From the cell containing the given text, extract its center point as (X, Y) coordinate. 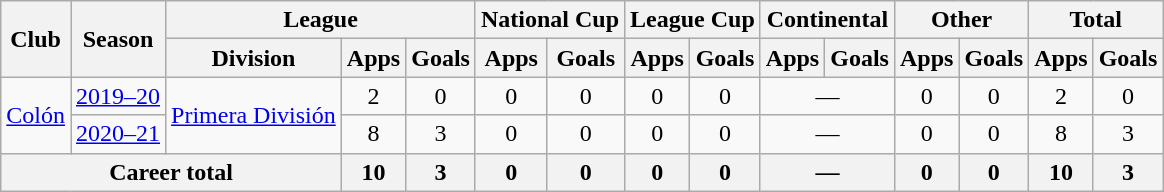
National Cup (550, 20)
Continental (827, 20)
Primera División (254, 115)
Other (961, 20)
2019–20 (118, 96)
2020–21 (118, 134)
League Cup (693, 20)
Colón (36, 115)
Club (36, 39)
Career total (172, 172)
League (321, 20)
Total (1096, 20)
Division (254, 58)
Season (118, 39)
